From the cell containing the given text, extract its center point as (x, y) coordinate. 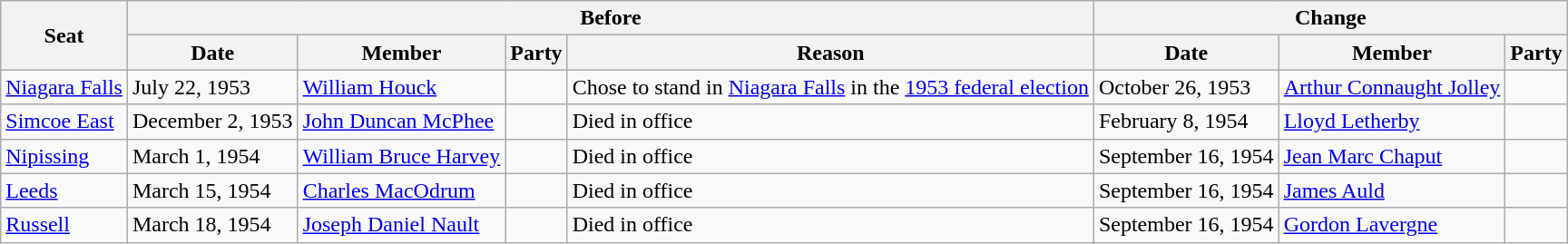
Joseph Daniel Nault (401, 225)
William Bruce Harvey (401, 156)
February 8, 1954 (1186, 122)
Niagara Falls (64, 87)
Charles MacOdrum (401, 190)
Russell (64, 225)
Seat (64, 35)
Nipissing (64, 156)
Before (610, 18)
July 22, 1953 (212, 87)
Chose to stand in Niagara Falls in the 1953 federal election (830, 87)
March 18, 1954 (212, 225)
March 1, 1954 (212, 156)
Reason (830, 53)
John Duncan McPhee (401, 122)
James Auld (1392, 190)
Leeds (64, 190)
Simcoe East (64, 122)
October 26, 1953 (1186, 87)
December 2, 1953 (212, 122)
March 15, 1954 (212, 190)
Gordon Lavergne (1392, 225)
Arthur Connaught Jolley (1392, 87)
William Houck (401, 87)
Change (1330, 18)
Lloyd Letherby (1392, 122)
Jean Marc Chaput (1392, 156)
